Determine the [X, Y] coordinate at the center of the cell enclosing the given text.  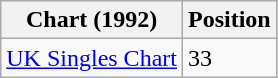
Chart (1992) [92, 20]
33 [229, 58]
Position [229, 20]
UK Singles Chart [92, 58]
